Capture the cell that displays the provided text and extract its (X, Y) central coordinate. 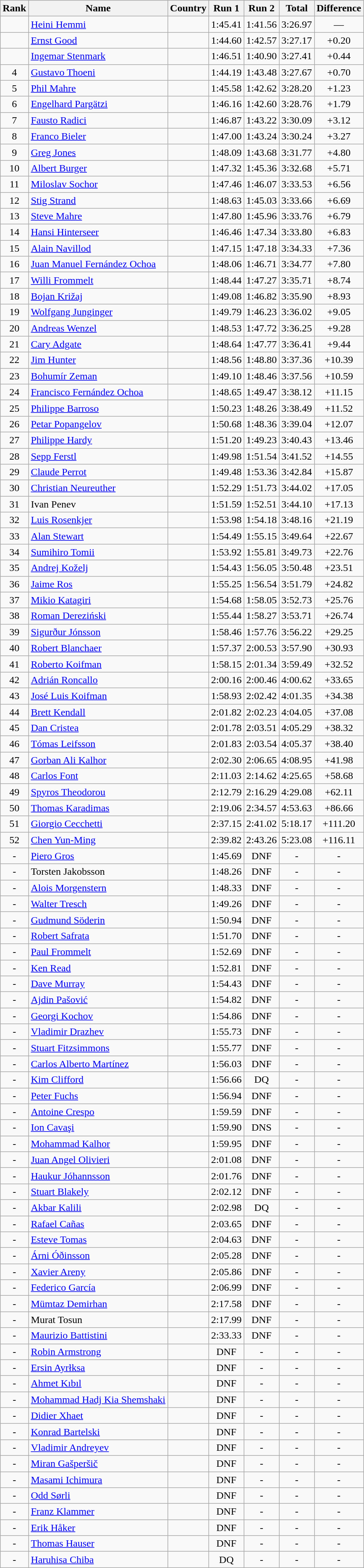
2:14.62 (262, 776)
+6.56 (338, 184)
2:17.99 (226, 1320)
3:26.97 (297, 24)
+8.93 (338, 296)
28 (14, 456)
+13.46 (338, 440)
34 (14, 552)
2:02.30 (226, 760)
Andreas Wenzel (98, 328)
Miran Gašperšič (98, 1463)
Philippe Hardy (98, 440)
3:38.12 (297, 392)
2:00.46 (262, 680)
1:52.69 (226, 952)
1:46.07 (262, 184)
2:01.82 (226, 712)
47 (14, 760)
+0.44 (338, 56)
1:46.87 (226, 120)
Alan Stewart (98, 536)
1:43.22 (262, 120)
2:01.34 (262, 664)
1:58.15 (226, 664)
Ken Read (98, 968)
17 (14, 280)
+29.25 (338, 632)
1:49.08 (226, 296)
15 (14, 248)
2:16.29 (262, 792)
1:43.68 (262, 152)
2:00.53 (262, 648)
36 (14, 584)
1:45.41 (226, 24)
4:04.05 (297, 712)
Ersin Ayrłksa (98, 1368)
3:36.02 (297, 312)
+9.05 (338, 312)
1:44.60 (226, 40)
+22.76 (338, 552)
2:17.58 (226, 1304)
Roberto Koifman (98, 664)
3:51.79 (297, 584)
1:40.90 (262, 56)
+23.51 (338, 568)
Carlos Font (98, 776)
Haukur Jóhannsson (98, 1176)
1:45.96 (262, 216)
Petar Popangelov (98, 424)
Antoine Crespo (98, 1112)
35 (14, 568)
+32.52 (338, 664)
1:42.62 (262, 88)
Federico García (98, 1288)
1:42.60 (262, 104)
Luis Rosenkjer (98, 520)
1:52.29 (226, 488)
3:41.52 (297, 456)
3:37.36 (297, 360)
3:52.73 (297, 600)
3:59.49 (297, 664)
+5.71 (338, 168)
9 (14, 152)
+37.08 (338, 712)
1:49.47 (262, 392)
Albert Burger (98, 168)
DNS (262, 1128)
1:48.46 (262, 376)
+38.40 (338, 744)
Hansi Hinterseer (98, 232)
2:02.98 (226, 1208)
1:52.81 (226, 968)
Total (297, 8)
2:33.33 (226, 1336)
2:04.63 (226, 1240)
3:27.17 (297, 40)
1:55.77 (226, 1048)
+7.36 (338, 248)
Alain Navillod (98, 248)
1:43.48 (262, 72)
50 (14, 808)
Bojan Križaj (98, 296)
Juan Manuel Fernández Ochoa (98, 264)
Name (98, 8)
Adrián Roncallo (98, 680)
Mohammad Hadj Kia Shemshaki (98, 1400)
+22.67 (338, 536)
2:06.65 (262, 760)
3:30.24 (297, 136)
4:00.62 (297, 680)
Mohammad Kalhor (98, 1144)
+34.38 (338, 696)
1:55.15 (262, 536)
Gudmund Söderin (98, 920)
48 (14, 776)
1:48.09 (226, 152)
Mikio Katagiri (98, 600)
39 (14, 632)
3:35.90 (297, 296)
1:55.44 (226, 616)
Robert Safrata (98, 936)
Didier Xhaet (98, 1415)
José Luis Koifman (98, 696)
1:51.73 (262, 488)
1:47.77 (262, 344)
Robert Blanchaer (98, 648)
1:49.98 (226, 456)
11 (14, 184)
2:03.51 (262, 728)
Stuart Fitzsimmons (98, 1048)
Gustavo Thoeni (98, 72)
+0.70 (338, 72)
1:50.68 (226, 424)
+26.74 (338, 616)
2:19.06 (226, 808)
2:06.99 (226, 1288)
Piero Gros (98, 856)
Sigurður Jónsson (98, 632)
3:28.76 (297, 104)
Fausto Radici (98, 120)
+10.59 (338, 376)
3:34.77 (297, 264)
Sumihiro Tomii (98, 552)
+0.20 (338, 40)
1:51.20 (226, 440)
3:37.56 (297, 376)
3:38.49 (297, 408)
1:46.23 (262, 312)
38 (14, 616)
+30.93 (338, 648)
Country (189, 8)
Peter Fuchs (98, 1096)
Spyros Theodorou (98, 792)
1:47.15 (226, 248)
42 (14, 680)
3:44.02 (297, 488)
1:59.90 (226, 1128)
1:54.82 (226, 1000)
3:28.20 (297, 88)
12 (14, 200)
4 (14, 72)
Brett Kendall (98, 712)
Alois Morgenstern (98, 888)
Run 1 (226, 8)
Jaime Ros (98, 584)
+41.98 (338, 760)
+17.05 (338, 488)
19 (14, 312)
40 (14, 648)
Christian Neureuther (98, 488)
Murat Tosun (98, 1320)
1:50.23 (226, 408)
+12.07 (338, 424)
1:54.18 (262, 520)
Tómas Leifsson (98, 744)
1:53.92 (226, 552)
+111.20 (338, 824)
7 (14, 120)
21 (14, 344)
2:00.16 (226, 680)
1:59.95 (226, 1144)
1:52.51 (262, 504)
Walter Tresch (98, 904)
+7.80 (338, 264)
1:48.56 (226, 360)
1:55.81 (262, 552)
6 (14, 104)
4:25.65 (297, 776)
33 (14, 536)
Ivan Penev (98, 504)
41 (14, 664)
46 (14, 744)
1:46.82 (262, 296)
+14.55 (338, 456)
3:27.67 (297, 72)
1:56.66 (226, 1080)
1:47.80 (226, 216)
Robin Armstrong (98, 1352)
1:51.54 (262, 456)
Haruhisa Chiba (98, 1560)
Thomas Hauser (98, 1544)
4:08.95 (297, 760)
14 (14, 232)
1:56.05 (262, 568)
2:02.23 (262, 712)
1:45.03 (262, 200)
26 (14, 424)
13 (14, 216)
Run 2 (262, 8)
Paul Frommelt (98, 952)
Vladimir Drazhev (98, 1032)
4:01.35 (297, 696)
3:56.22 (297, 632)
Cary Adgate (98, 344)
+21.19 (338, 520)
3:49.64 (297, 536)
2:02.42 (262, 696)
Ahmet Kıbıl (98, 1384)
Difference (338, 8)
Willi Frommelt (98, 280)
+9.44 (338, 344)
3:42.84 (297, 472)
Miloslav Sochor (98, 184)
1:47.34 (262, 232)
1:49.79 (226, 312)
1:46.71 (262, 264)
Franco Bieler (98, 136)
3:53.71 (297, 616)
23 (14, 376)
+1.23 (338, 88)
3:33.66 (297, 200)
2:05.28 (226, 1256)
1:48.63 (226, 200)
Claude Perrot (98, 472)
1:48.53 (226, 328)
1:42.57 (262, 40)
29 (14, 472)
1:47.00 (226, 136)
1:57.76 (262, 632)
3:32.68 (297, 168)
2:01.78 (226, 728)
2:02.12 (226, 1192)
Jim Hunter (98, 360)
Rank (14, 8)
3:50.48 (297, 568)
+3.27 (338, 136)
2:41.02 (262, 824)
Kim Clifford (98, 1080)
+10.39 (338, 360)
+25.76 (338, 600)
Giorgio Cecchetti (98, 824)
Chen Yun-Ming (98, 840)
Georgi Kochov (98, 1016)
37 (14, 600)
5 (14, 88)
1:45.36 (262, 168)
1:54.86 (226, 1016)
1:50.94 (226, 920)
Ajdin Pašović (98, 1000)
Maurizio Battistini (98, 1336)
+9.28 (338, 328)
3:39.04 (297, 424)
16 (14, 264)
2:01.76 (226, 1176)
+15.87 (338, 472)
3:40.43 (297, 440)
3:33.80 (297, 232)
3:34.33 (297, 248)
1:48.06 (226, 264)
Xavier Areny (98, 1272)
2:12.79 (226, 792)
Rafael Cañas (98, 1224)
+116.11 (338, 840)
4:53.63 (297, 808)
Wolfgang Junginger (98, 312)
1:58.05 (262, 600)
2:39.82 (226, 840)
3:30.09 (297, 120)
Stig Strand (98, 200)
49 (14, 792)
Franz Klammer (98, 1512)
Dave Murray (98, 984)
Odd Sørli (98, 1496)
1:43.24 (262, 136)
1:46.16 (226, 104)
+6.79 (338, 216)
1:49.26 (226, 904)
1:55.73 (226, 1032)
+8.74 (338, 280)
2:43.26 (262, 840)
Stuart Blakely (98, 1192)
+24.82 (338, 584)
3:33.76 (297, 216)
20 (14, 328)
1:49.48 (226, 472)
2:01.83 (226, 744)
+6.83 (338, 232)
1:51.59 (226, 504)
1:48.33 (226, 888)
3:27.41 (297, 56)
Esteve Tomas (98, 1240)
1:46.51 (226, 56)
+11.52 (338, 408)
1:47.32 (226, 168)
2:34.57 (262, 808)
25 (14, 408)
1:41.56 (262, 24)
2:03.65 (226, 1224)
1:56.54 (262, 584)
Ingemar Stenmark (98, 56)
1:56.03 (226, 1064)
Árni Óðinsson (98, 1256)
Sepp Ferstl (98, 456)
4:05.29 (297, 728)
Gorban Ali Kalhor (98, 760)
Akbar Kalili (98, 1208)
10 (14, 168)
27 (14, 440)
1:46.46 (226, 232)
3:44.10 (297, 504)
+38.32 (338, 728)
3:48.16 (297, 520)
1:44.19 (226, 72)
2:05.86 (226, 1272)
Engelhard Pargätzi (98, 104)
1:48.36 (262, 424)
1:58.93 (226, 696)
4:29.08 (297, 792)
3:33.53 (297, 184)
3:36.25 (297, 328)
+58.68 (338, 776)
1:48.44 (226, 280)
Heini Hemmi (98, 24)
+11.15 (338, 392)
3:49.73 (297, 552)
1:54.68 (226, 600)
24 (14, 392)
1:54.49 (226, 536)
Carlos Alberto Martínez (98, 1064)
32 (14, 520)
Andrej Koželj (98, 568)
Ion Cavaşi (98, 1128)
1:58.27 (262, 616)
— (338, 24)
Dan Cristea (98, 728)
2:01.08 (226, 1160)
Phil Mahre (98, 88)
Vladimir Andreyev (98, 1447)
Thomas Karadimas (98, 808)
1:53.36 (262, 472)
51 (14, 824)
45 (14, 728)
1:48.64 (226, 344)
1:45.58 (226, 88)
1:47.27 (262, 280)
+4.80 (338, 152)
30 (14, 488)
52 (14, 840)
+62.11 (338, 792)
1:48.80 (262, 360)
Roman Dereziński (98, 616)
Mümtaz Demirhan (98, 1304)
Erik Håker (98, 1528)
Ernst Good (98, 40)
44 (14, 712)
Steve Mahre (98, 216)
1:56.94 (226, 1096)
+1.79 (338, 104)
2:03.54 (262, 744)
1:49.10 (226, 376)
43 (14, 696)
1:58.46 (226, 632)
1:45.69 (226, 856)
Philippe Barroso (98, 408)
5:18.17 (297, 824)
Konrad Bartelski (98, 1431)
1:47.72 (262, 328)
+33.65 (338, 680)
22 (14, 360)
+86.66 (338, 808)
31 (14, 504)
Masami Ichimura (98, 1479)
1:47.18 (262, 248)
8 (14, 136)
+6.69 (338, 200)
Juan Angel Olivieri (98, 1160)
1:49.23 (262, 440)
4:05.37 (297, 744)
3:36.41 (297, 344)
1:59.59 (226, 1112)
+3.12 (338, 120)
+17.13 (338, 504)
Bohumír Zeman (98, 376)
3:35.71 (297, 280)
2:37.15 (226, 824)
18 (14, 296)
3:31.77 (297, 152)
1:47.46 (226, 184)
Francisco Fernández Ochoa (98, 392)
Torsten Jakobsson (98, 872)
1:53.98 (226, 520)
Greg Jones (98, 152)
5:23.08 (297, 840)
3:57.90 (297, 648)
1:48.65 (226, 392)
1:57.37 (226, 648)
1:51.70 (226, 936)
1:55.25 (226, 584)
2:11.03 (226, 776)
